Return [X, Y] of the center of cell containing provided text 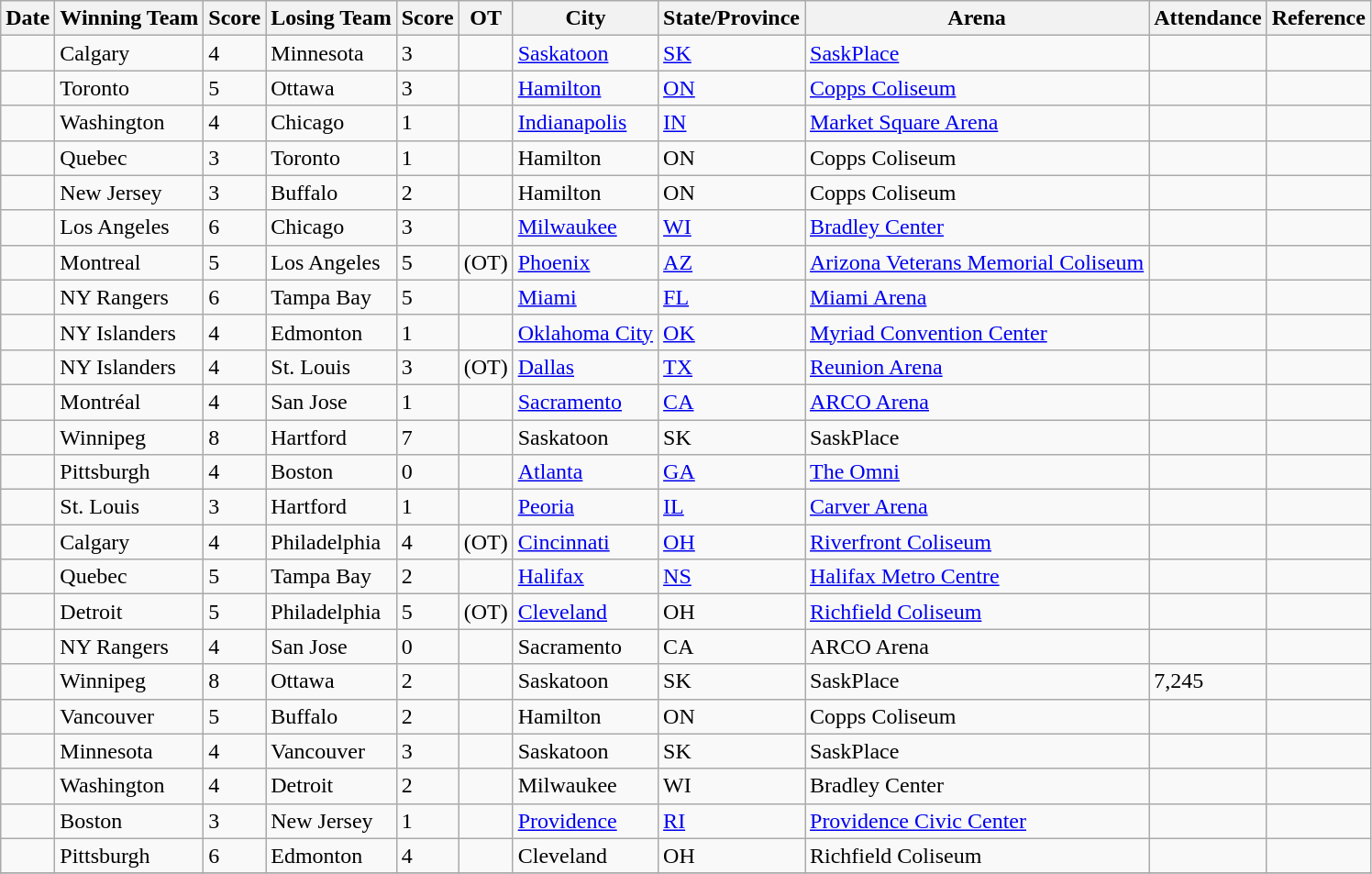
Market Square Arena [978, 123]
Cincinnati [585, 542]
NS [732, 577]
Montréal [129, 402]
Date [28, 18]
Carver Arena [978, 507]
Phoenix [585, 262]
Winning Team [129, 18]
Riverfront Coliseum [978, 542]
Miami Arena [978, 297]
Dallas [585, 367]
City [585, 18]
Halifax Metro Centre [978, 577]
GA [732, 472]
Myriad Convention Center [978, 332]
FL [732, 297]
Arena [978, 18]
TX [732, 367]
Losing Team [331, 18]
Atlanta [585, 472]
AZ [732, 262]
Oklahoma City [585, 332]
Providence [585, 821]
Providence Civic Center [978, 821]
OK [732, 332]
IL [732, 507]
RI [732, 821]
Miami [585, 297]
IN [732, 123]
State/Province [732, 18]
The Omni [978, 472]
Indianapolis [585, 123]
OT [486, 18]
Attendance [1208, 18]
Reunion Arena [978, 367]
Arizona Veterans Memorial Coliseum [978, 262]
Peoria [585, 507]
Halifax [585, 577]
Reference [1319, 18]
7 [427, 437]
Montreal [129, 262]
7,245 [1208, 681]
